Extract the (x, y) coordinate from the center of the cell holding the provided text.  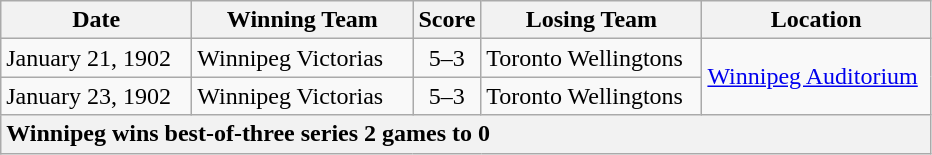
Location (816, 20)
Losing Team (592, 20)
Winnipeg wins best-of-three series 2 games to 0 (466, 134)
Score (447, 20)
Winnipeg Auditorium (816, 77)
January 21, 1902 (96, 58)
Winning Team (302, 20)
January 23, 1902 (96, 96)
Date (96, 20)
